Provide the [x, y] coordinate of the cell's center where the given text is located.  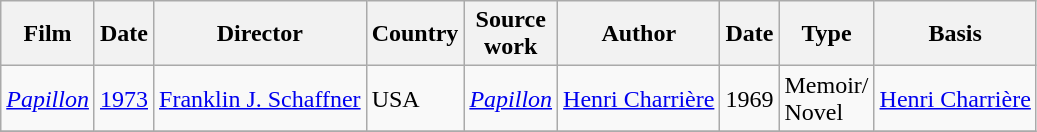
Memoir/Novel [826, 98]
Country [415, 34]
Type [826, 34]
Sourcework [511, 34]
1969 [750, 98]
USA [415, 98]
Director [260, 34]
Franklin J. Schaffner [260, 98]
Film [48, 34]
1973 [124, 98]
Author [639, 34]
Basis [955, 34]
